Scan for the cell matching the given text and deliver its (X, Y) coordinate at center. 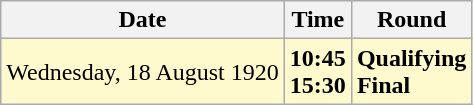
QualifyingFinal (411, 72)
Wednesday, 18 August 1920 (143, 72)
Round (411, 20)
Time (318, 20)
Date (143, 20)
10:4515:30 (318, 72)
